From the cell containing the given text, extract its center point as [X, Y] coordinate. 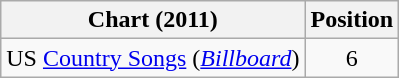
Chart (2011) [153, 20]
US Country Songs (Billboard) [153, 58]
6 [352, 58]
Position [352, 20]
